Return (x, y) of the center of cell containing provided text 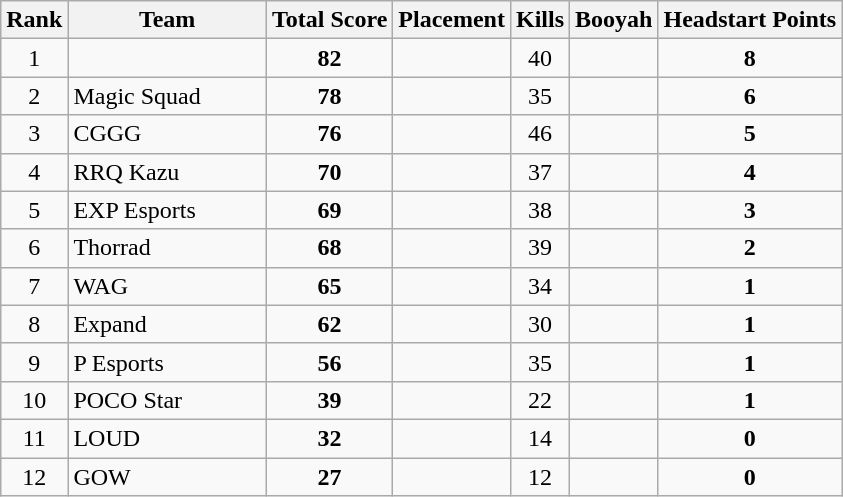
Thorrad (168, 248)
32 (329, 438)
70 (329, 172)
Headstart Points (750, 20)
11 (34, 438)
14 (540, 438)
GOW (168, 477)
76 (329, 134)
30 (540, 324)
9 (34, 362)
46 (540, 134)
Total Score (329, 20)
Placement (452, 20)
WAG (168, 286)
69 (329, 210)
Booyah (614, 20)
82 (329, 58)
CGGG (168, 134)
Kills (540, 20)
7 (34, 286)
RRQ Kazu (168, 172)
LOUD (168, 438)
POCO Star (168, 400)
62 (329, 324)
Team (168, 20)
40 (540, 58)
27 (329, 477)
68 (329, 248)
37 (540, 172)
78 (329, 96)
22 (540, 400)
65 (329, 286)
Magic Squad (168, 96)
P Esports (168, 362)
56 (329, 362)
10 (34, 400)
EXP Esports (168, 210)
Expand (168, 324)
34 (540, 286)
38 (540, 210)
Rank (34, 20)
